Determine the (X, Y) coordinate at the center of the cell enclosing the given text.  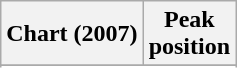
Peakposition (189, 34)
Chart (2007) (72, 34)
